From the cell containing the given text, extract its center point as [X, Y] coordinate. 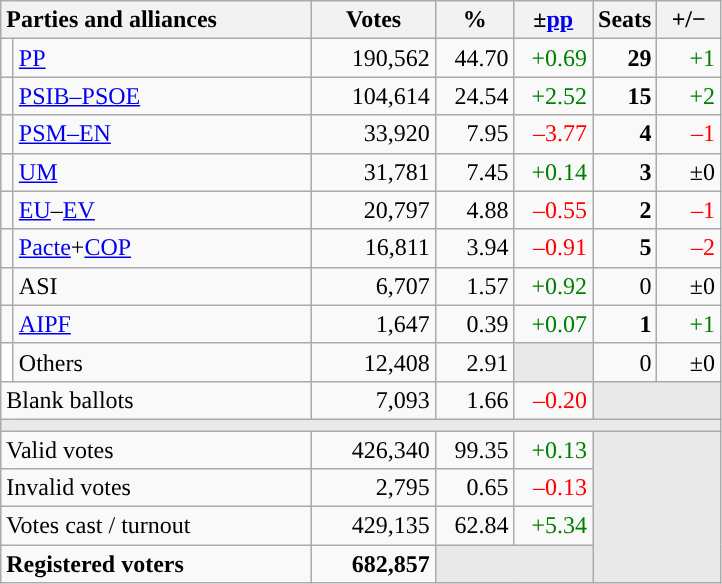
2,795 [374, 488]
+5.34 [554, 526]
0.65 [474, 488]
4.88 [474, 210]
3.94 [474, 248]
15 [624, 96]
–0.55 [554, 210]
Registered voters [156, 564]
20,797 [374, 210]
12,408 [374, 362]
24.54 [474, 96]
AIPF [162, 324]
6,707 [374, 286]
62.84 [474, 526]
44.70 [474, 58]
UM [162, 172]
3 [624, 172]
2.91 [474, 362]
Blank ballots [156, 400]
7,093 [374, 400]
1,647 [374, 324]
–3.77 [554, 134]
104,614 [374, 96]
ASI [162, 286]
429,135 [374, 526]
682,857 [374, 564]
–0.13 [554, 488]
±pp [554, 20]
31,781 [374, 172]
PSM–EN [162, 134]
+0.13 [554, 449]
PSIB–PSOE [162, 96]
1.66 [474, 400]
+2 [689, 96]
Parties and alliances [156, 20]
Pacte+COP [162, 248]
+2.52 [554, 96]
+0.07 [554, 324]
7.45 [474, 172]
Seats [624, 20]
33,920 [374, 134]
–0.91 [554, 248]
99.35 [474, 449]
5 [624, 248]
–0.20 [554, 400]
+0.92 [554, 286]
+0.14 [554, 172]
+/− [689, 20]
Votes [374, 20]
1.57 [474, 286]
16,811 [374, 248]
7.95 [474, 134]
29 [624, 58]
–2 [689, 248]
Valid votes [156, 449]
426,340 [374, 449]
Others [162, 362]
Votes cast / turnout [156, 526]
Invalid votes [156, 488]
+0.69 [554, 58]
1 [624, 324]
2 [624, 210]
% [474, 20]
190,562 [374, 58]
4 [624, 134]
PP [162, 58]
0.39 [474, 324]
EU–EV [162, 210]
